Provide the [x, y] coordinate of the cell's center where the given text is located.  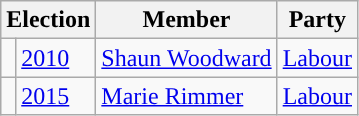
Member [186, 20]
Marie Rimmer [186, 96]
Shaun Woodward [186, 58]
Election [48, 20]
2010 [56, 58]
Party [317, 20]
2015 [56, 96]
